Scan for the cell matching the given text and deliver its [x, y] coordinate at center. 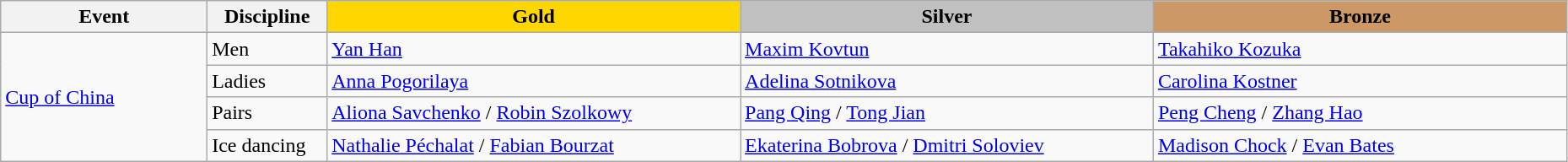
Pang Qing / Tong Jian [947, 113]
Event [105, 17]
Nathalie Péchalat / Fabian Bourzat [534, 145]
Cup of China [105, 97]
Discipline [267, 17]
Madison Chock / Evan Bates [1360, 145]
Adelina Sotnikova [947, 81]
Peng Cheng / Zhang Hao [1360, 113]
Maxim Kovtun [947, 49]
Bronze [1360, 17]
Yan Han [534, 49]
Silver [947, 17]
Aliona Savchenko / Robin Szolkowy [534, 113]
Carolina Kostner [1360, 81]
Men [267, 49]
Anna Pogorilaya [534, 81]
Pairs [267, 113]
Ekaterina Bobrova / Dmitri Soloviev [947, 145]
Ladies [267, 81]
Takahiko Kozuka [1360, 49]
Ice dancing [267, 145]
Gold [534, 17]
